Provide the (X, Y) coordinate of the cell's center where the given text is located.  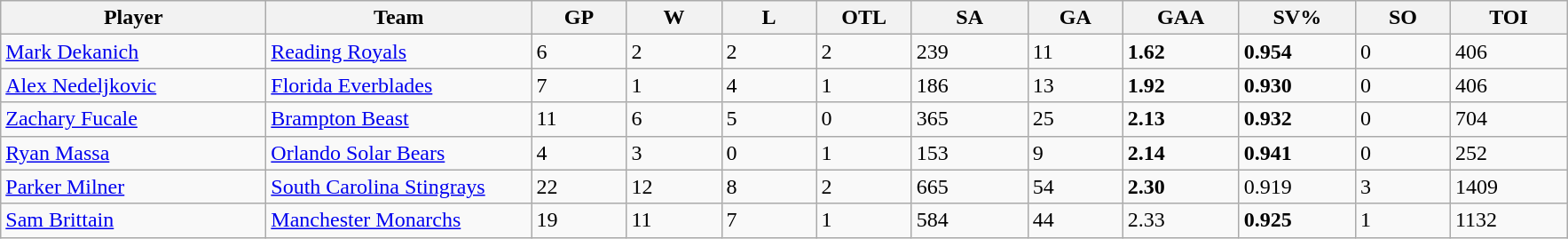
Reading Royals (399, 52)
1132 (1509, 220)
1.92 (1180, 85)
Florida Everblades (399, 85)
1.62 (1180, 52)
365 (969, 119)
SA (969, 18)
44 (1076, 220)
186 (969, 85)
13 (1076, 85)
Brampton Beast (399, 119)
8 (768, 187)
0.919 (1297, 187)
L (768, 18)
0.954 (1297, 52)
54 (1076, 187)
Manchester Monarchs (399, 220)
Sam Brittain (133, 220)
GAA (1180, 18)
Player (133, 18)
W (674, 18)
Orlando Solar Bears (399, 153)
584 (969, 220)
12 (674, 187)
2.33 (1180, 220)
2.14 (1180, 153)
Parker Milner (133, 187)
Zachary Fucale (133, 119)
South Carolina Stingrays (399, 187)
0.932 (1297, 119)
SO (1402, 18)
9 (1076, 153)
665 (969, 187)
Mark Dekanich (133, 52)
0.925 (1297, 220)
153 (969, 153)
19 (579, 220)
22 (579, 187)
GA (1076, 18)
Alex Nedeljkovic (133, 85)
1409 (1509, 187)
0.941 (1297, 153)
239 (969, 52)
GP (579, 18)
0.930 (1297, 85)
252 (1509, 153)
704 (1509, 119)
Ryan Massa (133, 153)
SV% (1297, 18)
2.30 (1180, 187)
25 (1076, 119)
Team (399, 18)
OTL (864, 18)
2.13 (1180, 119)
5 (768, 119)
TOI (1509, 18)
